Determine the [x, y] coordinate at the center of the cell enclosing the given text.  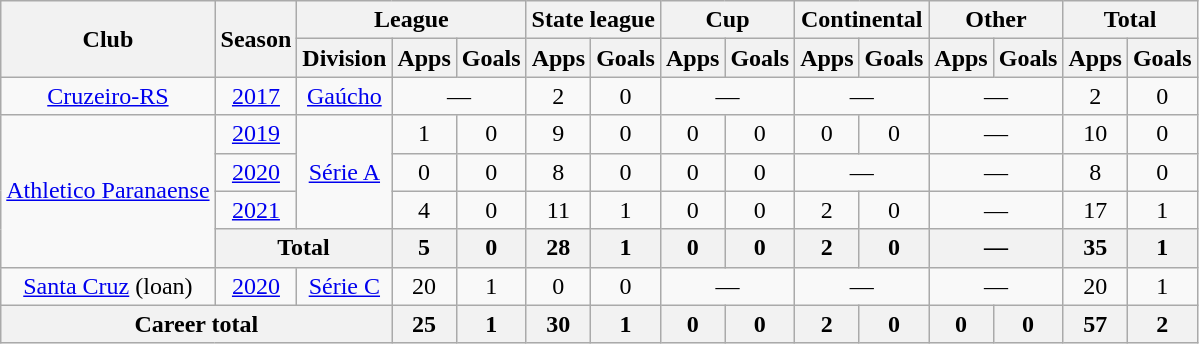
25 [424, 324]
30 [558, 324]
Santa Cruz (loan) [108, 286]
4 [424, 210]
Continental [862, 20]
10 [1095, 134]
35 [1095, 248]
Club [108, 39]
2017 [256, 96]
Cruzeiro-RS [108, 96]
Gaúcho [344, 96]
Career total [196, 324]
17 [1095, 210]
Athletico Paranaense [108, 191]
28 [558, 248]
Season [256, 39]
Série A [344, 172]
57 [1095, 324]
State league [593, 20]
2019 [256, 134]
11 [558, 210]
5 [424, 248]
2021 [256, 210]
9 [558, 134]
Cup [727, 20]
Division [344, 58]
Série C [344, 286]
Other [996, 20]
League [412, 20]
